Return the (x, y) coordinate for the center point of the cell that contains the specified text.  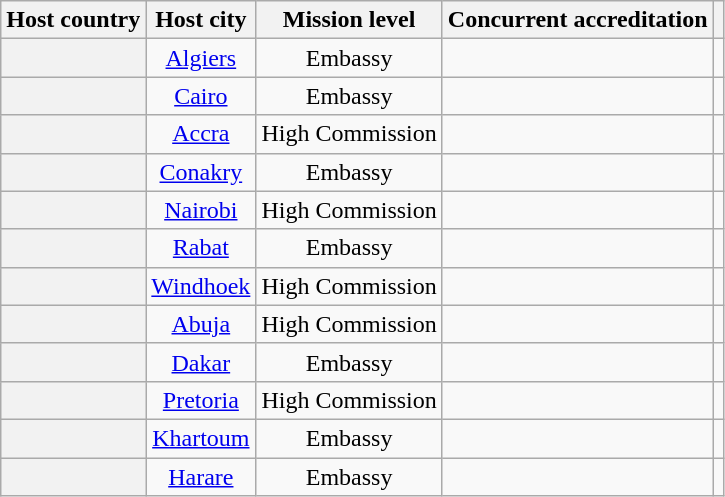
Pretoria (201, 400)
Algiers (201, 58)
Abuja (201, 324)
Dakar (201, 362)
Rabat (201, 248)
Cairo (201, 96)
Nairobi (201, 210)
Host city (201, 20)
Khartoum (201, 438)
Host country (74, 20)
Concurrent accreditation (578, 20)
Conakry (201, 172)
Accra (201, 134)
Harare (201, 477)
Windhoek (201, 286)
Mission level (349, 20)
